Detect which cell encompasses the target text, then output its [x, y] center coordinate. 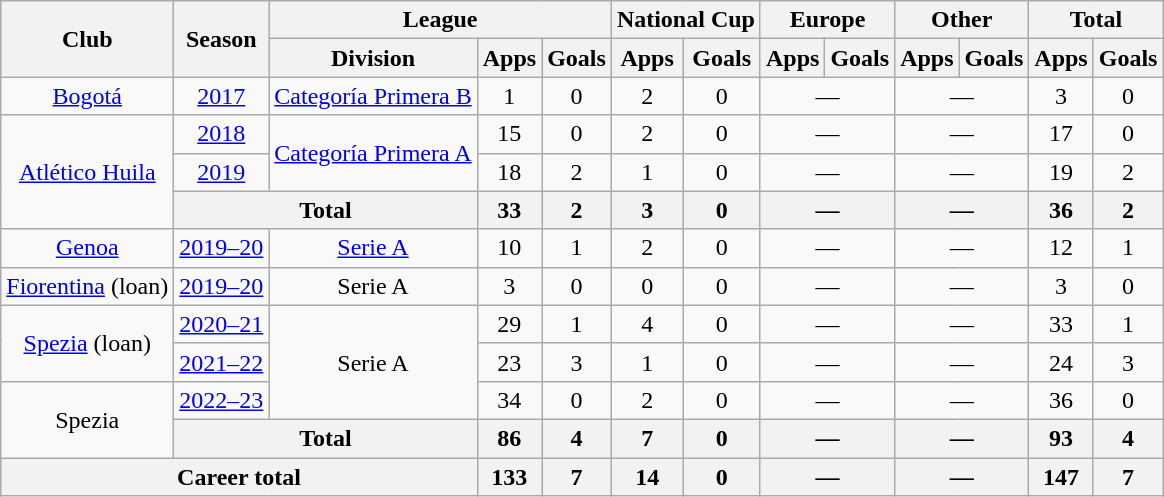
Spezia (loan) [88, 343]
Club [88, 39]
Categoría Primera A [373, 153]
133 [509, 477]
14 [647, 477]
17 [1061, 134]
86 [509, 438]
Genoa [88, 248]
15 [509, 134]
Atlético Huila [88, 172]
Fiorentina (loan) [88, 286]
2018 [222, 134]
Division [373, 58]
93 [1061, 438]
League [440, 20]
147 [1061, 477]
National Cup [686, 20]
Europe [827, 20]
Spezia [88, 419]
Other [962, 20]
10 [509, 248]
2021–22 [222, 362]
24 [1061, 362]
23 [509, 362]
2017 [222, 96]
Season [222, 39]
2020–21 [222, 324]
18 [509, 172]
34 [509, 400]
2019 [222, 172]
29 [509, 324]
2022–23 [222, 400]
Career total [239, 477]
12 [1061, 248]
19 [1061, 172]
Bogotá [88, 96]
Categoría Primera B [373, 96]
